From the cell containing the given text, extract its center point as [x, y] coordinate. 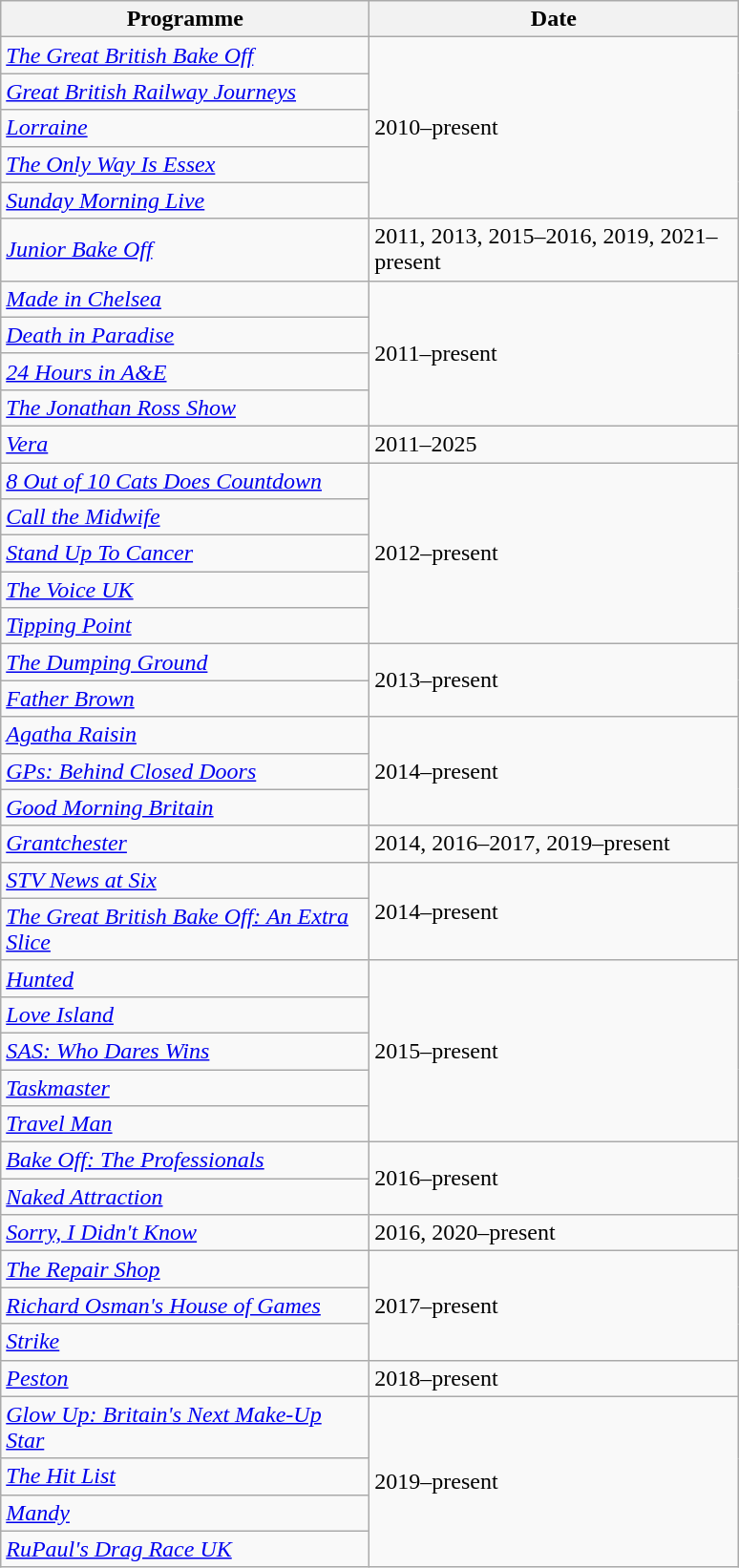
Peston [185, 1378]
The Repair Shop [185, 1269]
The Only Way Is Essex [185, 164]
Naked Attraction [185, 1197]
Programme [185, 19]
2010–present [554, 128]
Tipping Point [185, 626]
Great British Railway Journeys [185, 92]
2017–present [554, 1306]
Grantchester [185, 844]
RuPaul's Drag Race UK [185, 1549]
Glow Up: Britain's Next Make-Up Star [185, 1428]
2013–present [554, 680]
Lorraine [185, 128]
The Great British Bake Off [185, 55]
2014, 2016–2017, 2019–present [554, 844]
Hunted [185, 978]
2015–present [554, 1051]
Stand Up To Cancer [185, 554]
Good Morning Britain [185, 807]
STV News at Six [185, 880]
GPs: Behind Closed Doors [185, 771]
2012–present [554, 553]
Mandy [185, 1513]
The Dumping Ground [185, 662]
2011–2025 [554, 444]
2011–present [554, 353]
2016, 2020–present [554, 1233]
Made in Chelsea [185, 299]
Bake Off: The Professionals [185, 1160]
The Jonathan Ross Show [185, 408]
2018–present [554, 1378]
Agatha Raisin [185, 735]
Sorry, I Didn't Know [185, 1233]
Sunday Morning Live [185, 200]
24 Hours in A&E [185, 371]
Taskmaster [185, 1087]
Death in Paradise [185, 335]
The Great British Bake Off: An Extra Slice [185, 930]
SAS: Who Dares Wins [185, 1051]
8 Out of 10 Cats Does Countdown [185, 480]
Richard Osman's House of Games [185, 1306]
Strike [185, 1342]
2019–present [554, 1481]
The Hit List [185, 1476]
Vera [185, 444]
Call the Midwife [185, 517]
The Voice UK [185, 590]
Father Brown [185, 699]
2011, 2013, 2015–2016, 2019, 2021–present [554, 250]
Junior Bake Off [185, 250]
Love Island [185, 1014]
2016–present [554, 1179]
Date [554, 19]
Travel Man [185, 1124]
